Scan for the cell matching the given text and deliver its (X, Y) coordinate at center. 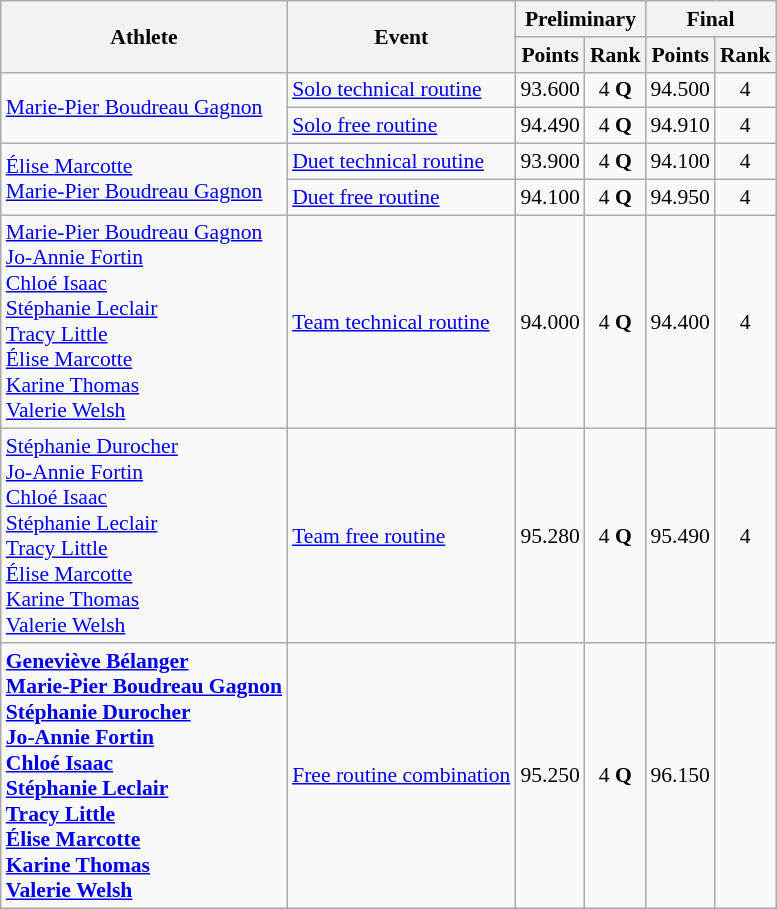
94.910 (680, 126)
Athlete (144, 36)
Final (710, 19)
Élise MarcotteMarie-Pier Boudreau Gagnon (144, 180)
93.900 (550, 162)
95.490 (680, 536)
93.600 (550, 90)
94.000 (550, 322)
Team free routine (401, 536)
95.250 (550, 776)
Solo free routine (401, 126)
96.150 (680, 776)
Event (401, 36)
94.490 (550, 126)
Team technical routine (401, 322)
Marie-Pier Boudreau GagnonJo-Annie FortinChloé IsaacStéphanie LeclairTracy LittleÉlise MarcotteKarine ThomasValerie Welsh (144, 322)
Stéphanie DurocherJo-Annie FortinChloé IsaacStéphanie LeclairTracy LittleÉlise MarcotteKarine ThomasValerie Welsh (144, 536)
94.950 (680, 197)
94.400 (680, 322)
Duet free routine (401, 197)
Preliminary (580, 19)
Free routine combination (401, 776)
Solo technical routine (401, 90)
94.500 (680, 90)
Duet technical routine (401, 162)
95.280 (550, 536)
Marie-Pier Boudreau Gagnon (144, 108)
